For the text-containing cell, return its midpoint in [x, y] coordinate format. 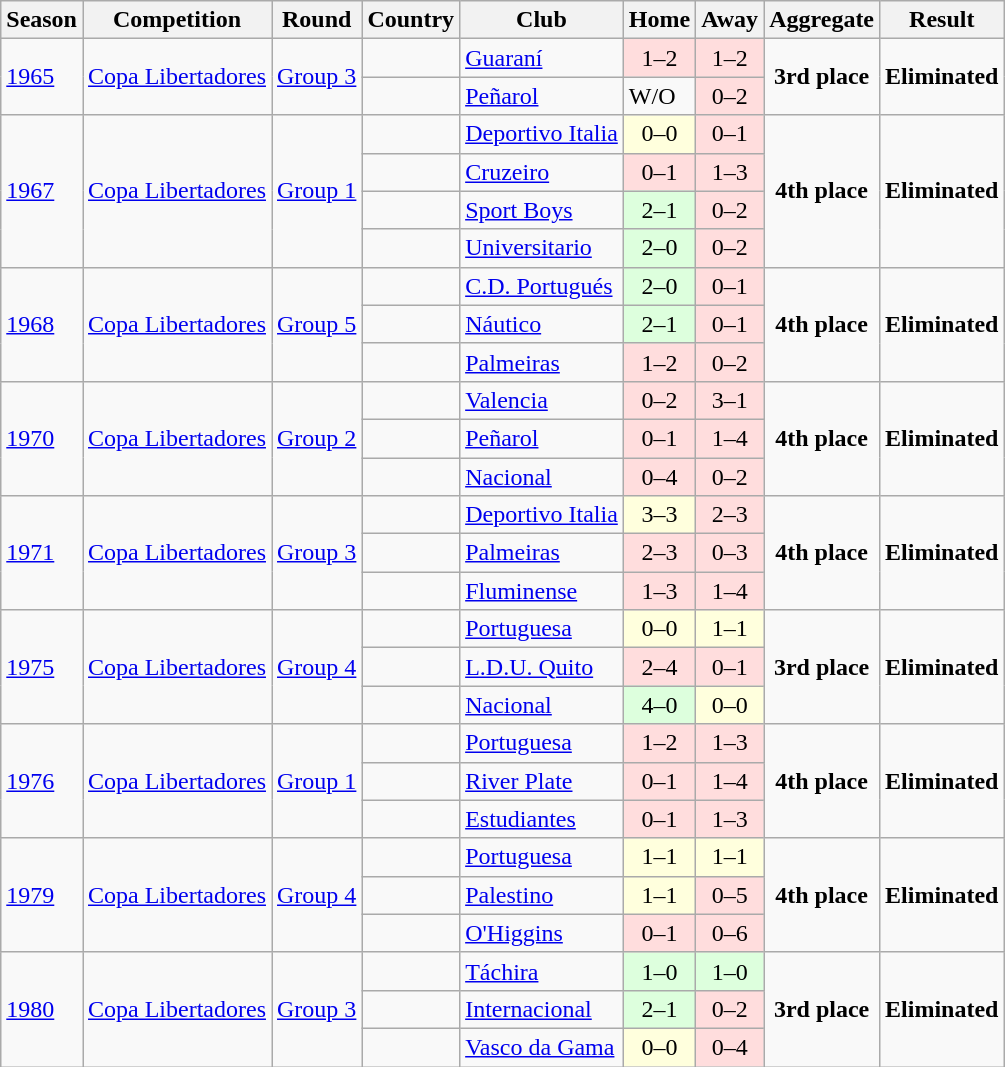
1965 [42, 77]
Estudiantes [542, 819]
1975 [42, 667]
0–6 [730, 933]
Valencia [542, 400]
Guaraní [542, 58]
Vasco da Gama [542, 1047]
Fluminense [542, 591]
Club [542, 20]
O'Higgins [542, 933]
Náutico [542, 324]
0–5 [730, 895]
1980 [42, 1009]
1968 [42, 324]
Result [942, 20]
1967 [42, 191]
Home [659, 20]
Season [42, 20]
C.D. Portugués [542, 286]
Internacional [542, 1009]
2–4 [659, 667]
Away [730, 20]
Competition [176, 20]
Cruzeiro [542, 172]
Táchira [542, 971]
3–3 [659, 515]
0–3 [730, 553]
1976 [42, 781]
W/O [659, 96]
Group 2 [317, 438]
Group 5 [317, 324]
River Plate [542, 781]
3–1 [730, 400]
Aggregate [822, 20]
Universitario [542, 248]
Round [317, 20]
1970 [42, 438]
Sport Boys [542, 210]
4–0 [659, 705]
Palestino [542, 895]
L.D.U. Quito [542, 667]
1971 [42, 553]
Country [411, 20]
1979 [42, 895]
